Extract the [X, Y] coordinate from the center of the cell holding the provided text.  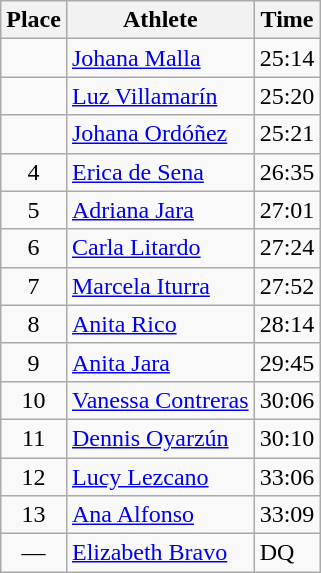
Elizabeth Bravo [160, 553]
Ana Alfonso [160, 515]
Carla Litardo [160, 248]
Place [34, 20]
7 [34, 286]
Adriana Jara [160, 210]
6 [34, 248]
9 [34, 362]
DQ [287, 553]
11 [34, 438]
33:09 [287, 515]
27:01 [287, 210]
Lucy Lezcano [160, 477]
Anita Rico [160, 324]
Vanessa Contreras [160, 400]
12 [34, 477]
Anita Jara [160, 362]
13 [34, 515]
30:06 [287, 400]
25:21 [287, 134]
10 [34, 400]
25:14 [287, 58]
29:45 [287, 362]
Erica de Sena [160, 172]
Athlete [160, 20]
Time [287, 20]
Marcela Iturra [160, 286]
27:52 [287, 286]
Dennis Oyarzún [160, 438]
4 [34, 172]
33:06 [287, 477]
Johana Malla [160, 58]
8 [34, 324]
25:20 [287, 96]
30:10 [287, 438]
Johana Ordóñez [160, 134]
27:24 [287, 248]
26:35 [287, 172]
5 [34, 210]
28:14 [287, 324]
— [34, 553]
Luz Villamarín [160, 96]
